Output the [X, Y] coordinate of the center of the cell containing the given text.  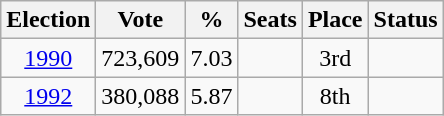
Status [406, 20]
8th [335, 96]
5.87 [212, 96]
380,088 [140, 96]
723,609 [140, 58]
3rd [335, 58]
% [212, 20]
1990 [48, 58]
1992 [48, 96]
Election [48, 20]
7.03 [212, 58]
Seats [270, 20]
Vote [140, 20]
Place [335, 20]
